Find where the given text appears and provide that cell's center as [X, Y] coordinate. 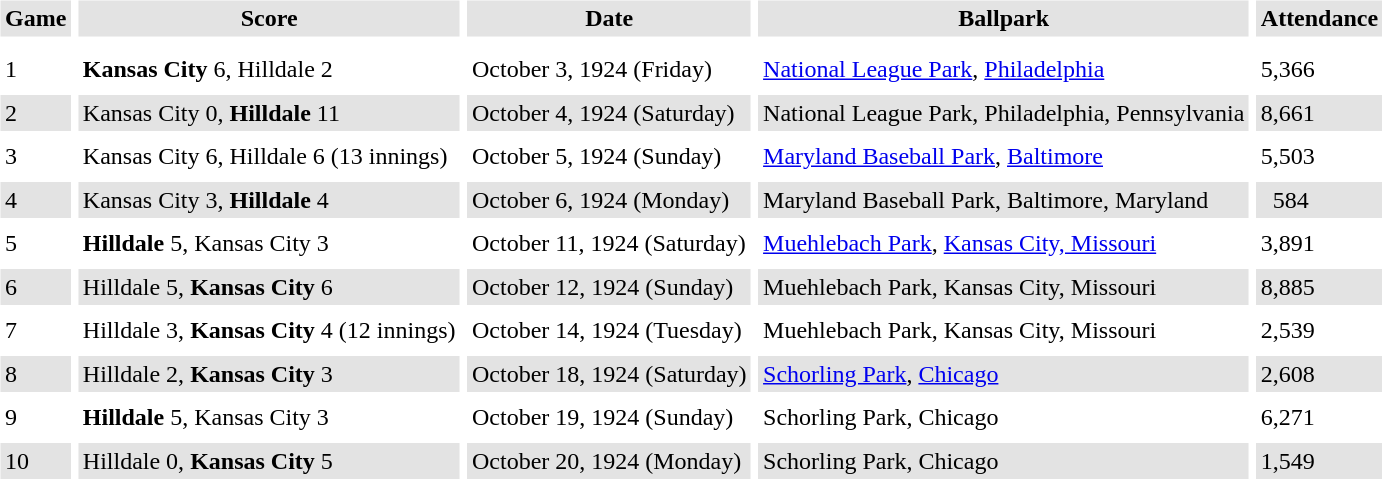
5,366 [1319, 70]
Hilldale 2, Kansas City 3 [269, 374]
October 3, 1924 (Friday) [609, 70]
5,503 [1319, 156]
4 [35, 200]
3,891 [1319, 244]
584 [1319, 200]
5 [35, 244]
Hilldale 5, Kansas City 6 [269, 287]
1,549 [1319, 461]
8,661 [1319, 113]
9 [35, 418]
1 [35, 70]
Ballpark [1004, 18]
October 11, 1924 (Saturday) [609, 244]
Attendance [1319, 18]
October 18, 1924 (Saturday) [609, 374]
October 5, 1924 (Sunday) [609, 156]
October 6, 1924 (Monday) [609, 200]
Hilldale 3, Kansas City 4 (12 innings) [269, 330]
6 [35, 287]
6,271 [1319, 418]
7 [35, 330]
National League Park, Philadelphia, Pennsylvania [1004, 113]
Score [269, 18]
Kansas City 0, Hilldale 11 [269, 113]
October 14, 1924 (Tuesday) [609, 330]
National League Park, Philadelphia [1004, 70]
October 4, 1924 (Saturday) [609, 113]
Kansas City 6, Hilldale 6 (13 innings) [269, 156]
Maryland Baseball Park, Baltimore [1004, 156]
Kansas City 3, Hilldale 4 [269, 200]
8 [35, 374]
Date [609, 18]
8,885 [1319, 287]
October 19, 1924 (Sunday) [609, 418]
3 [35, 156]
Kansas City 6, Hilldale 2 [269, 70]
2,608 [1319, 374]
2 [35, 113]
10 [35, 461]
2,539 [1319, 330]
October 12, 1924 (Sunday) [609, 287]
Game [35, 18]
Maryland Baseball Park, Baltimore, Maryland [1004, 200]
Hilldale 0, Kansas City 5 [269, 461]
October 20, 1924 (Monday) [609, 461]
